Extract the [X, Y] coordinate from the center of the cell holding the provided text.  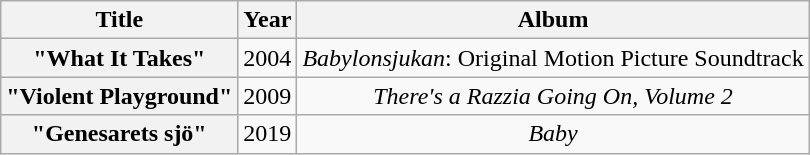
"Violent Playground" [120, 96]
2009 [268, 96]
Album [553, 20]
Year [268, 20]
2004 [268, 58]
"What It Takes" [120, 58]
Babylonsjukan: Original Motion Picture Soundtrack [553, 58]
There's a Razzia Going On, Volume 2 [553, 96]
Title [120, 20]
"Genesarets sjö" [120, 134]
Baby [553, 134]
2019 [268, 134]
